Determine the [x, y] coordinate at the center of the cell enclosing the given text.  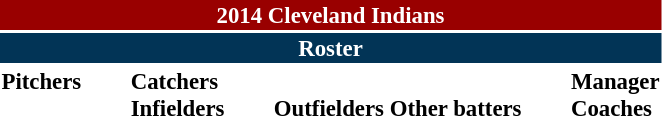
2014 Cleveland Indians [330, 15]
Roster [330, 48]
